Extract the [x, y] coordinate from the center of the cell holding the provided text.  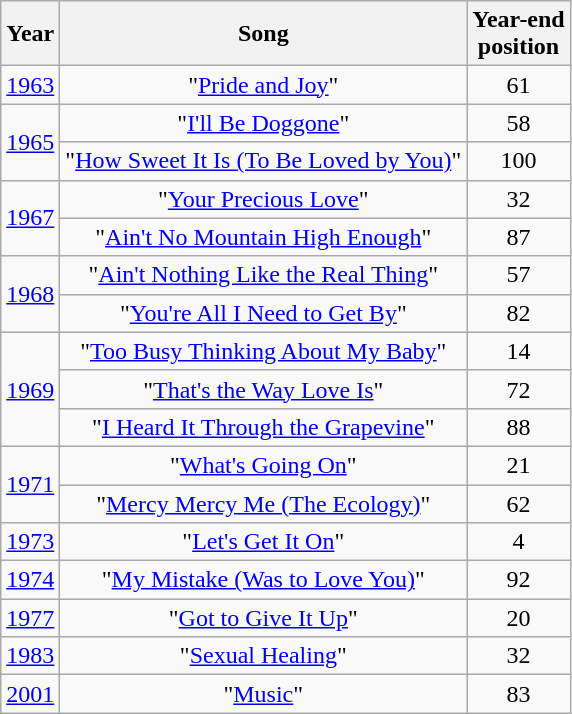
"You're All I Need to Get By" [264, 313]
"Let's Get It On" [264, 542]
Song [264, 34]
1968 [30, 294]
"Got to Give It Up" [264, 618]
Year-endposition [519, 34]
87 [519, 237]
61 [519, 85]
"My Mistake (Was to Love You)" [264, 580]
"Your Precious Love" [264, 199]
"Too Busy Thinking About My Baby" [264, 351]
62 [519, 503]
20 [519, 618]
72 [519, 389]
82 [519, 313]
"Ain't Nothing Like the Real Thing" [264, 275]
58 [519, 123]
"Music" [264, 694]
"That's the Way Love Is" [264, 389]
"I'll Be Doggone" [264, 123]
1969 [30, 389]
"How Sweet It Is (To Be Loved by You)" [264, 161]
"Pride and Joy" [264, 85]
92 [519, 580]
1967 [30, 218]
1971 [30, 484]
"Sexual Healing" [264, 656]
"Ain't No Mountain High Enough" [264, 237]
1973 [30, 542]
Year [30, 34]
21 [519, 465]
83 [519, 694]
14 [519, 351]
1983 [30, 656]
1963 [30, 85]
1965 [30, 142]
100 [519, 161]
4 [519, 542]
1974 [30, 580]
1977 [30, 618]
57 [519, 275]
"What's Going On" [264, 465]
2001 [30, 694]
"Mercy Mercy Me (The Ecology)" [264, 503]
"I Heard It Through the Grapevine" [264, 427]
88 [519, 427]
